Detect which cell encompasses the target text, then output its [X, Y] center coordinate. 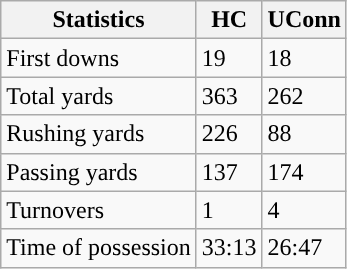
UConn [304, 20]
4 [304, 210]
Passing yards [99, 172]
174 [304, 172]
Time of possession [99, 248]
33:13 [229, 248]
Statistics [99, 20]
18 [304, 58]
26:47 [304, 248]
363 [229, 96]
262 [304, 96]
Turnovers [99, 210]
226 [229, 134]
1 [229, 210]
Rushing yards [99, 134]
88 [304, 134]
Total yards [99, 96]
137 [229, 172]
HC [229, 20]
19 [229, 58]
First downs [99, 58]
